Identify which cell holds the provided text, then report its (x, y) central coordinate. 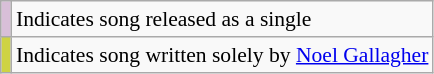
Indicates song written solely by Noel Gallagher (222, 55)
Indicates song released as a single (222, 19)
